Return the (X, Y) coordinate for the center point of the cell that contains the specified text.  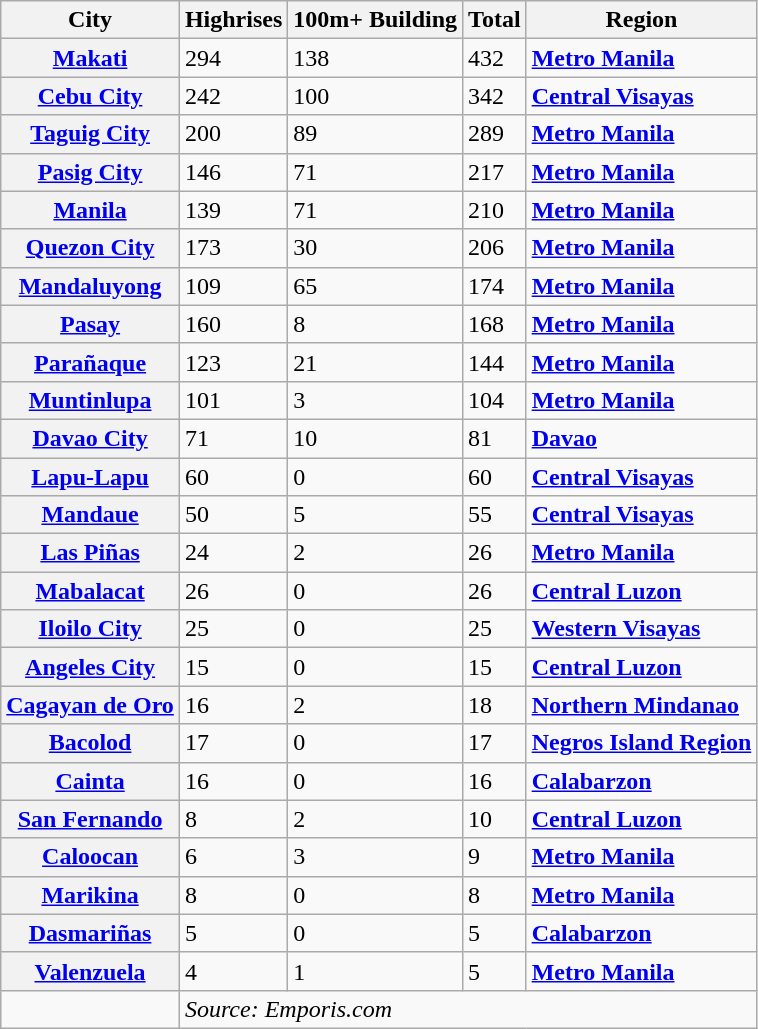
342 (495, 96)
Bacolod (90, 743)
294 (233, 58)
24 (233, 553)
139 (233, 210)
104 (495, 400)
30 (376, 248)
Muntinlupa (90, 400)
242 (233, 96)
San Fernando (90, 819)
Northern Mindanao (642, 705)
Source: Emporis.com (468, 1009)
100 (376, 96)
109 (233, 286)
206 (495, 248)
Caloocan (90, 857)
65 (376, 286)
Davao City (90, 438)
101 (233, 400)
Mandaue (90, 515)
138 (376, 58)
100m+ Building (376, 20)
81 (495, 438)
160 (233, 324)
21 (376, 362)
Davao (642, 438)
1 (376, 971)
Manila (90, 210)
Quezon City (90, 248)
Taguig City (90, 134)
Angeles City (90, 667)
146 (233, 172)
217 (495, 172)
289 (495, 134)
Highrises (233, 20)
Valenzuela (90, 971)
4 (233, 971)
174 (495, 286)
6 (233, 857)
168 (495, 324)
Region (642, 20)
200 (233, 134)
144 (495, 362)
50 (233, 515)
89 (376, 134)
Parañaque (90, 362)
210 (495, 210)
55 (495, 515)
Makati (90, 58)
Dasmariñas (90, 933)
18 (495, 705)
City (90, 20)
Pasay (90, 324)
Lapu-Lapu (90, 477)
173 (233, 248)
Cagayan de Oro (90, 705)
Cainta (90, 781)
Western Visayas (642, 629)
9 (495, 857)
Pasig City (90, 172)
123 (233, 362)
Marikina (90, 895)
Iloilo City (90, 629)
Mabalacat (90, 591)
432 (495, 58)
Las Piñas (90, 553)
Negros Island Region (642, 743)
Cebu City (90, 96)
Mandaluyong (90, 286)
Total (495, 20)
